Pinpoint the cell where the given text exists, returning its [X, Y] midpoint coordinate. 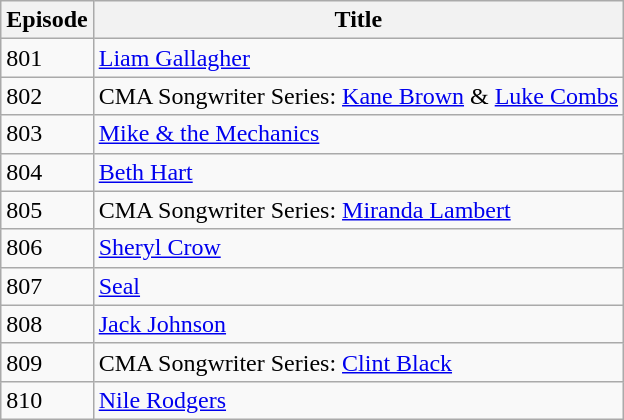
CMA Songwriter Series: Clint Black [358, 362]
803 [47, 134]
CMA Songwriter Series: Miranda Lambert [358, 210]
Nile Rodgers [358, 400]
Liam Gallagher [358, 58]
804 [47, 172]
Sheryl Crow [358, 248]
Mike & the Mechanics [358, 134]
801 [47, 58]
CMA Songwriter Series: Kane Brown & Luke Combs [358, 96]
802 [47, 96]
Episode [47, 20]
Beth Hart [358, 172]
805 [47, 210]
Seal [358, 286]
807 [47, 286]
809 [47, 362]
808 [47, 324]
810 [47, 400]
Jack Johnson [358, 324]
806 [47, 248]
Title [358, 20]
